Locate the cell with the specified text and output its (x, y) center coordinate. 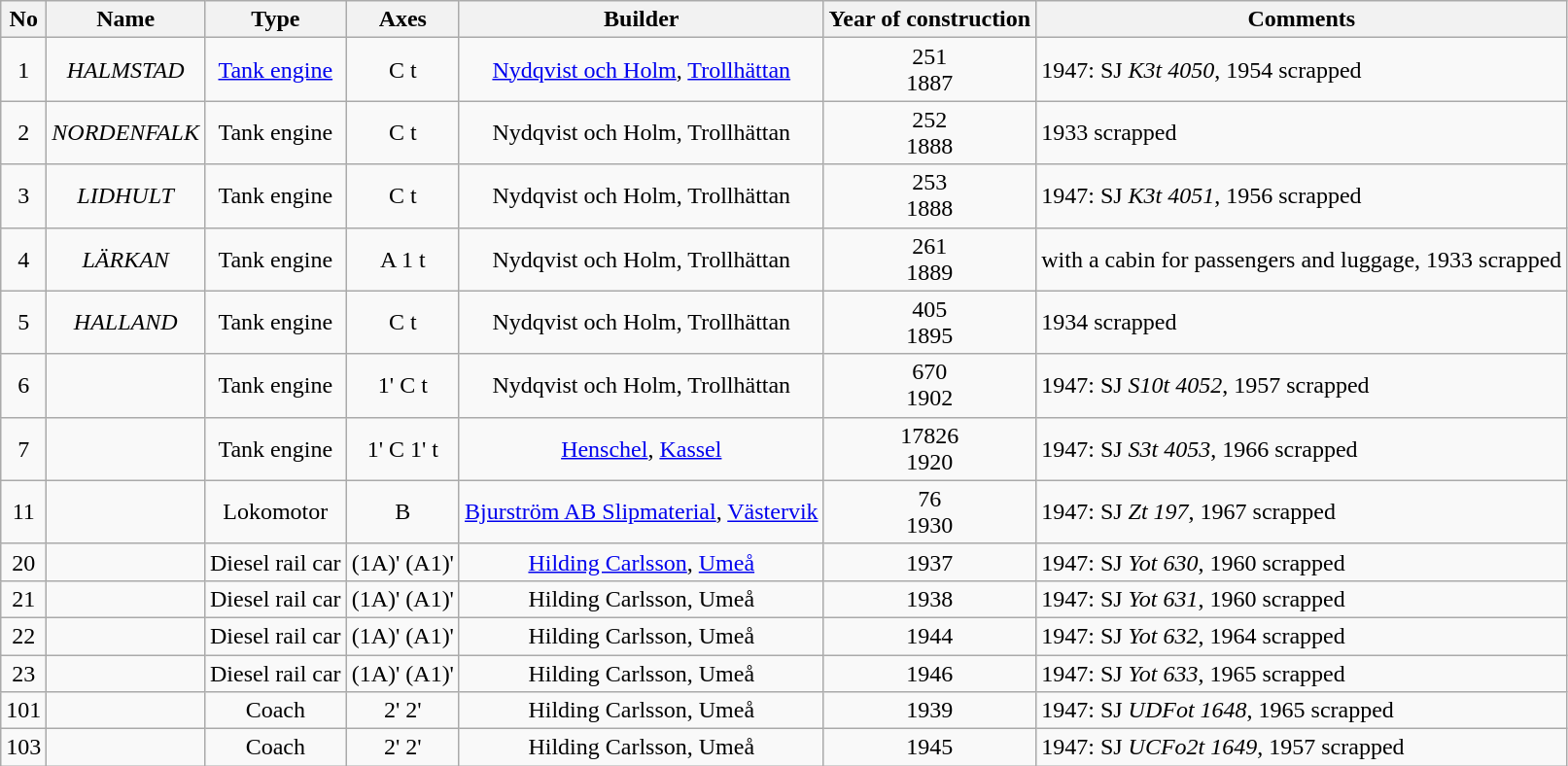
Type (275, 19)
NORDENFALK (126, 132)
1934 scrapped (1302, 323)
B (402, 511)
20 (23, 562)
LÄRKAN (126, 259)
1947: SJ K3t 4050, 1954 scrapped (1302, 70)
2511887 (929, 70)
Year of construction (929, 19)
Name (126, 19)
4051895 (929, 323)
1946 (929, 674)
101 (23, 711)
1947: SJ S3t 4053, 1966 scrapped (1302, 449)
6 (23, 385)
with a cabin for passengers and luggage, 1933 scrapped (1302, 259)
1947: SJ Zt 197, 1967 scrapped (1302, 511)
2611889 (929, 259)
2521888 (929, 132)
Builder (642, 19)
23 (23, 674)
Comments (1302, 19)
HALMSTAD (126, 70)
A 1 t (402, 259)
1 (23, 70)
LIDHULT (126, 196)
1' C t (402, 385)
Henschel, Kassel (642, 449)
1' C 1' t (402, 449)
22 (23, 636)
1939 (929, 711)
1945 (929, 748)
5 (23, 323)
21 (23, 599)
Axes (402, 19)
Bjurström AB Slipmaterial, Västervik (642, 511)
1938 (929, 599)
1947: SJ Yot 632, 1964 scrapped (1302, 636)
1947: SJ Yot 630, 1960 scrapped (1302, 562)
1947: SJ K3t 4051, 1956 scrapped (1302, 196)
2 (23, 132)
1947: SJ UDFot 1648, 1965 scrapped (1302, 711)
761930 (929, 511)
HALLAND (126, 323)
1947: SJ Yot 631, 1960 scrapped (1302, 599)
1947: SJ S10t 4052, 1957 scrapped (1302, 385)
178261920 (929, 449)
6701902 (929, 385)
4 (23, 259)
7 (23, 449)
1937 (929, 562)
1944 (929, 636)
1947: SJ UCFo2t 1649, 1957 scrapped (1302, 748)
Lokomotor (275, 511)
No (23, 19)
11 (23, 511)
1933 scrapped (1302, 132)
2531888 (929, 196)
103 (23, 748)
3 (23, 196)
1947: SJ Yot 633, 1965 scrapped (1302, 674)
